Find where the given text appears and provide that cell's center as (X, Y) coordinate. 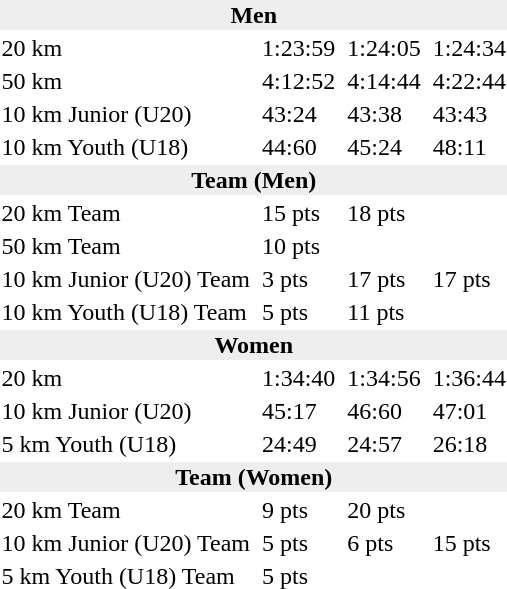
43:43 (469, 114)
45:24 (384, 147)
43:38 (384, 114)
18 pts (384, 213)
43:24 (299, 114)
1:23:59 (299, 48)
6 pts (384, 543)
10 km Youth (U18) Team (126, 312)
50 km Team (126, 246)
1:24:05 (384, 48)
50 km (126, 81)
1:34:40 (299, 378)
11 pts (384, 312)
44:60 (299, 147)
20 pts (384, 510)
4:12:52 (299, 81)
26:18 (469, 444)
1:24:34 (469, 48)
47:01 (469, 411)
24:57 (384, 444)
24:49 (299, 444)
9 pts (299, 510)
48:11 (469, 147)
1:34:56 (384, 378)
5 km Youth (U18) (126, 444)
10 km Youth (U18) (126, 147)
45:17 (299, 411)
3 pts (299, 279)
4:14:44 (384, 81)
1:36:44 (469, 378)
4:22:44 (469, 81)
46:60 (384, 411)
10 pts (299, 246)
